Scan for the cell matching the given text and deliver its (x, y) coordinate at center. 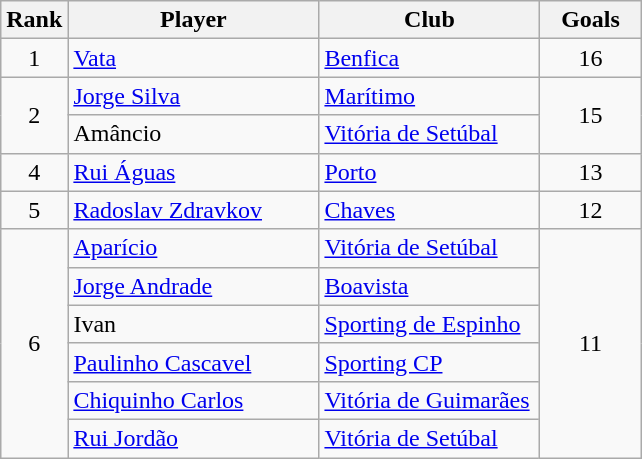
Goals (590, 20)
Player (194, 20)
Chiquinho Carlos (194, 400)
Sporting CP (430, 362)
Benfica (430, 58)
1 (34, 58)
Aparício (194, 248)
4 (34, 172)
Paulinho Cascavel (194, 362)
6 (34, 343)
Rui Jordão (194, 438)
Amâncio (194, 134)
Rank (34, 20)
Ivan (194, 324)
Marítimo (430, 96)
Jorge Silva (194, 96)
11 (590, 343)
Rui Águas (194, 172)
Jorge Andrade (194, 286)
16 (590, 58)
Porto (430, 172)
Club (430, 20)
5 (34, 210)
12 (590, 210)
Chaves (430, 210)
2 (34, 115)
Vata (194, 58)
Vitória de Guimarães (430, 400)
15 (590, 115)
Sporting de Espinho (430, 324)
Radoslav Zdravkov (194, 210)
Boavista (430, 286)
13 (590, 172)
